Extract the (x, y) coordinate from the center of the cell holding the provided text.  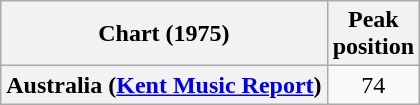
Chart (1975) (164, 34)
Australia (Kent Music Report) (164, 85)
Peakposition (373, 34)
74 (373, 85)
